Extract the (X, Y) coordinate from the center of the cell holding the provided text.  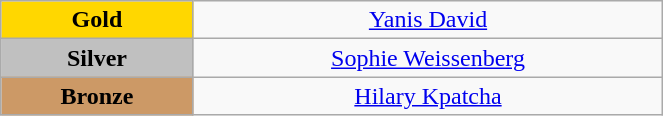
Bronze (97, 96)
Silver (97, 58)
Hilary Kpatcha (428, 96)
Yanis David (428, 20)
Sophie Weissenberg (428, 58)
Gold (97, 20)
